Return the [x, y] coordinate for the center point of the cell that contains the specified text.  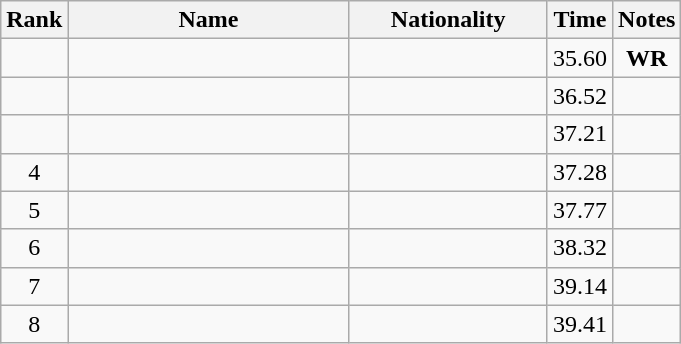
37.21 [580, 134]
35.60 [580, 58]
Notes [647, 20]
4 [34, 172]
Name [208, 20]
5 [34, 210]
WR [647, 58]
39.14 [580, 286]
Rank [34, 20]
37.28 [580, 172]
38.32 [580, 248]
7 [34, 286]
Time [580, 20]
36.52 [580, 96]
8 [34, 324]
6 [34, 248]
Nationality [448, 20]
37.77 [580, 210]
39.41 [580, 324]
